Output the [x, y] coordinate of the center of the cell containing the given text.  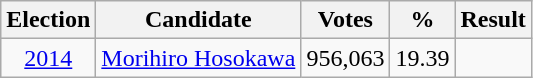
2014 [48, 58]
Votes [346, 20]
Candidate [198, 20]
% [422, 20]
956,063 [346, 58]
Morihiro Hosokawa [198, 58]
Result [493, 20]
19.39 [422, 58]
Election [48, 20]
